Return (X, Y) of the center of cell containing provided text 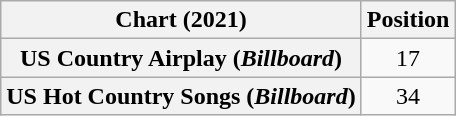
34 (408, 96)
Position (408, 20)
US Hot Country Songs (Billboard) (181, 96)
Chart (2021) (181, 20)
17 (408, 58)
US Country Airplay (Billboard) (181, 58)
